Capture the cell that displays the provided text and extract its (X, Y) central coordinate. 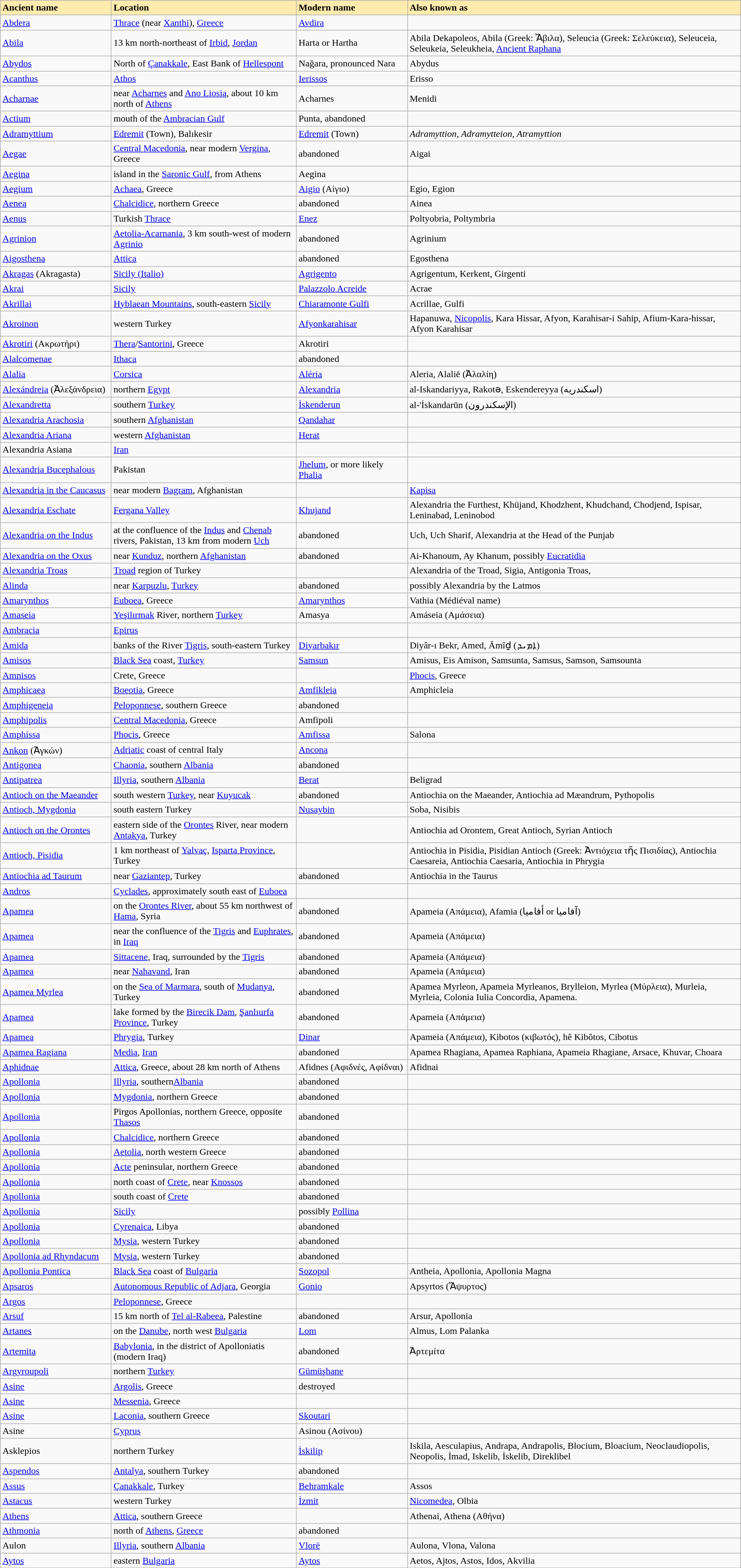
Agrigento (352, 274)
Acte peninsular, northern Greece (204, 1167)
near Acharnes and Ano Liosia, about 10 km north of Athens (204, 98)
Palazzolo Acreide (352, 288)
Antalya, southern Turkey (204, 1471)
Acharnes (352, 98)
Afyonkarahisar (352, 324)
Apollonia Pontica (56, 1271)
Vlorë (352, 1545)
Crete, Greece (204, 675)
Aigio (Αίγιο) (352, 189)
Mygdonia, northern Greece (204, 1097)
Asklepios (56, 1451)
Jhelum, or more likely Phalia (352, 470)
Fergana Valley (204, 510)
Cyclades, approximately south east of Euboea (204, 891)
Euboea, Greece (204, 600)
1 km northeast of Yalvaç, Isparta Province, Turkey (204, 856)
Harta or Hartha (352, 43)
Antiochia ad Orontem, Great Antioch, Syrian Antioch (575, 830)
Agrinion (56, 238)
near Nahavand, Iran (204, 972)
Aléria (352, 374)
Amfissa (352, 735)
Samsun (352, 660)
Behramkale (352, 1486)
Antioch, Pisidia (56, 856)
Abydus (575, 63)
Hapanuwa, Nicopolis, Kara Hissar, Afyon, Karahisar-i Sahip, Afium-Kara-hissar, Afyon Karahisar (575, 324)
Amphicaea (56, 690)
Alexandria Eschate (56, 510)
Athenai, Athena (Αθήνα) (575, 1516)
north of Athens, Greece (204, 1530)
Aphidnae (56, 1067)
Alexandria on the Oxus (56, 556)
Apamea Myrleon, Apameia Myrleanos, Brylleion, Myrlea (Μύρλεια), Murleia, Myrleia, Colonia Iulia Concordia, Apamena. (575, 992)
Abila Dekapoleos, Abila (Greek: Ἄβιλα), Seleucia (Greek: Σελεύκεια), Seleuceia, Seleukeia, Seleukheia, Ancient Raphana (575, 43)
Akrotiri (352, 344)
Modern name (352, 8)
Edremit (Town) (352, 134)
south eastern Turkey (204, 810)
Argyroupoli (56, 1371)
north coast of Crete, near Knossos (204, 1181)
Yeşilırmak River, northern Turkey (204, 615)
Turkish Thrace (204, 218)
Boeotia, Greece (204, 690)
Ἀρτεμίτα (575, 1351)
possibly Pollina (352, 1212)
Diyâr-ı Bekr, Amed, Āmîḏ (ܐܡܝܕ) (575, 645)
northern Egypt (204, 389)
Alalcomenae (56, 358)
Cyprus (204, 1431)
Ancient name (56, 8)
Aetolia, north western Greece (204, 1152)
Khujand (352, 510)
Apamea Rhagiana, Apamea Raphiana, Apameia Rhagiane, Arsace, Khuvar, Choara (575, 1052)
Antioch, Mygdonia (56, 810)
Ai-Khanoum, Ay Khanum, possibly Eucratidia (575, 556)
Iskila, Aesculapius, Andrapa, Andrapolis, Blocium, Bloacium, Neoclaudiopolis, Neopolis, İmad, Iskelib, İskelib, Direklibel (575, 1451)
Poltyobria, Poltymbria (575, 218)
Troad region of Turkey (204, 571)
Central Macedonia, Greece (204, 720)
Argolis, Greece (204, 1386)
Nağara, pronounced Nara (352, 63)
Abydos (56, 63)
Ierissos (352, 79)
Amfikleia (352, 690)
Egio, Egion (575, 189)
Nusaybin (352, 810)
Assus (56, 1486)
Pakistan (204, 470)
Laconia, southern Greece (204, 1416)
Aulon (56, 1545)
Thera/Santorini, Greece (204, 344)
Athos (204, 79)
Aetolia-Acarnania, 3 km south-west of modern Agrinio (204, 238)
banks of the River Tigris, south-eastern Turkey (204, 645)
Apamea Ragiana (56, 1052)
Attica (204, 259)
Ithaca (204, 358)
Ancona (352, 750)
Amnisos (56, 675)
Aegae (56, 154)
Antioch on the Orontes (56, 830)
Antiochia on the Maeander, Antiochia ad Mæandrum, Pythopolis (575, 795)
Lom (352, 1331)
Alexandria Bucephalous (56, 470)
Amisos (56, 660)
Edremit (Town), Balıkesir (204, 134)
Messenia, Greece (204, 1401)
Illyria, southernAlbania (204, 1082)
eastern Bulgaria (204, 1561)
İskenderun (352, 405)
Andros (56, 891)
Chiaramonte Gulfi (352, 303)
Pirgos Apollonias, northern Greece, opposite Thasos (204, 1117)
Apamea Myrlea (56, 992)
al-'İskandarūn (الإسكندرون) (575, 405)
Amphissa (56, 735)
Alexandria Ariana (56, 435)
Asinou (Ασίνου) (352, 1431)
near Kunduz, northern Afghanistan (204, 556)
Location (204, 8)
Thrace (near Xanthi), Greece (204, 23)
on the Danube, north west Bulgaria (204, 1331)
Acanthus (56, 79)
North of Çanakkale, East Bank of Hellespont (204, 63)
Also known as (575, 8)
Beligrad (575, 780)
Hyblaean Mountains, south-eastern Sicily (204, 303)
Agrinium (575, 238)
near modern Bagram, Afghanistan (204, 490)
Herat (352, 435)
lake formed by the Birecik Dam, Şanlıurfa Province, Turkey (204, 1017)
Central Macedonia, near modern Vergina, Greece (204, 154)
possibly Alexandria by the Latmos (575, 585)
Gümüşhane (352, 1371)
Alexandria (352, 389)
Alexándreia (Ἀλεξάνδρεια) (56, 389)
Antioch on the Maeander (56, 795)
Aleria, Alaliē (Ἀλαλίη) (575, 374)
island in the Saronic Gulf, from Athens (204, 174)
Iran (204, 449)
Attica, southern Greece (204, 1516)
Adramyttium (56, 134)
south western Turkey, near Kuyucak (204, 795)
Diyarbakır (352, 645)
Berat (352, 780)
Afidnai (575, 1067)
Acrillae, Gulfi (575, 303)
Antiochia ad Taurum (56, 876)
Agrigentum, Kerkent, Girgenti (575, 274)
Achaea, Greece (204, 189)
Amisus, Eis Amison, Samsunta, Samsus, Samson, Samsounta (575, 660)
Artemita (56, 1351)
near Gaziantep, Turkey (204, 876)
Antiochia in Pisidia, Pisidian Antioch (Greek: Ἀντιόχεια τῆς Πισιδίας), Antiochia Caesareia, Antiochia Caesaria, Antiochia in Phrygia (575, 856)
Argos (56, 1301)
Astacus (56, 1501)
Athens (56, 1516)
Ambracia (56, 630)
Antiochia in the Taurus (575, 876)
Uch, Uch Sharif, Alexandria at the Head of the Punjab (575, 535)
Cyrenaica, Libya (204, 1226)
Soba, Nisibis (575, 810)
Abila (56, 43)
Dinar (352, 1037)
Qandahar (352, 420)
destroyed (352, 1386)
Vathia (Médiéval name) (575, 600)
Almus, Lom Palanka (575, 1331)
Chaonia, southern Albania (204, 765)
Alexandretta (56, 405)
on the Sea of Marmara, south of Mudanya, Turkey (204, 992)
Adriatic coast of central Italy (204, 750)
Salona (575, 735)
Alinda (56, 585)
Gonio (352, 1286)
near the confluence of the Tigris and Euphrates, in Iraq (204, 936)
on the Orontes River, about 55 km northwest of Hama, Syria (204, 911)
Abdera (56, 23)
Antigonea (56, 765)
at the confluence of the Indus and Chenab rivers, Pakistan, 13 km from modern Uch (204, 535)
southern Afghanistan (204, 420)
Amáseia (Αμάσεια) (575, 615)
Epirus (204, 630)
Amfipoli (352, 720)
Aigai (575, 154)
western Afghanistan (204, 435)
eastern side of the Orontes River, near modern Antakya, Turkey (204, 830)
Athmonia (56, 1530)
Aenea (56, 204)
Punta, abandoned (352, 119)
Sicily (Italio) (204, 274)
Corsica (204, 374)
Amphipolis (56, 720)
Sittacene, Iraq, surrounded by the Tigris (204, 957)
Acharnae (56, 98)
Autonomous Republic of Adjara, Georgia (204, 1286)
Alexandria Arachosia (56, 420)
Amida (56, 645)
Akrotiri (Ακρωτήρι) (56, 344)
Avdira (352, 23)
Menidi (575, 98)
Amaseia (56, 615)
İzmit (352, 1501)
15 km north of Tel al-Rabeea, Palestine (204, 1316)
Aenus (56, 218)
Alexandria Troas (56, 571)
Antheia, Apollonia, Apollonia Magna (575, 1271)
Aulona, Vlona, Valona (575, 1545)
Afidnes (Αφιδνές, Αφίδναι) (352, 1067)
mouth of the Ambracian Gulf (204, 119)
Sozopol (352, 1271)
Aegium (56, 189)
Apameia (Απάμεια), Afamia (أفاميا or آفاميا) (575, 911)
Aspendos (56, 1471)
Antipatrea (56, 780)
Artanes (56, 1331)
Alexandria in the Caucasus (56, 490)
Alexandria Asiana (56, 449)
Apollonia ad Rhyndacum (56, 1256)
Amphicleia (575, 690)
Enez (352, 218)
Amasya (352, 615)
Akragas (Akragasta) (56, 274)
Phrygia, Turkey (204, 1037)
Actium (56, 119)
al-Iskandariyya, Rakotə, Eskendereyya (اسكندريه) (575, 389)
Alexandria of the Troad, Sigia, Antigonia Troas, (575, 571)
Alexandria the Furthest, Khüjand, Khodzhent, Khudchand, Chodjend, Ispisar, Leninabad, Leninobod (575, 510)
Skoutari (352, 1416)
Media, Iran (204, 1052)
Akrai (56, 288)
Arsuf (56, 1316)
13 km north-northeast of Irbid, Jordan (204, 43)
Ainea (575, 204)
near Karpuzlu, Turkey (204, 585)
Peloponnese, Greece (204, 1301)
Apsaros (56, 1286)
Peloponnese, southern Greece (204, 705)
Arsur, Apollonia (575, 1316)
Amphigeneia (56, 705)
Apameia (Απάμεια), Kibotos (κιβωτός), hê Kibôtos, Cibotus (575, 1037)
Egosthena (575, 259)
Erisso (575, 79)
Apsyrtos (Ἄψυρτος) (575, 1286)
Kapisa (575, 490)
Alalia (56, 374)
Adramyttion, Adramytteion, Atramyttion (575, 134)
Ankon (Ἀγκών) (56, 750)
Aigosthena (56, 259)
southern Turkey (204, 405)
Black Sea coast of Bulgaria (204, 1271)
Alexandria on the Indus (56, 535)
Nicomedea, Olbia (575, 1501)
south coast of Crete (204, 1197)
Babylonia, in the district of Apolloniatis (modern Iraq) (204, 1351)
Akrillai (56, 303)
Akroinon (56, 324)
Attica, Greece, about 28 km north of Athens (204, 1067)
Acrae (575, 288)
Assos (575, 1486)
Çanakkale, Turkey (204, 1486)
Aetos, Ajtos, Astos, Idos, Akvilia (575, 1561)
Black Sea coast, Turkey (204, 660)
İskilip (352, 1451)
